Find where the given text appears and provide that cell's center as (X, Y) coordinate. 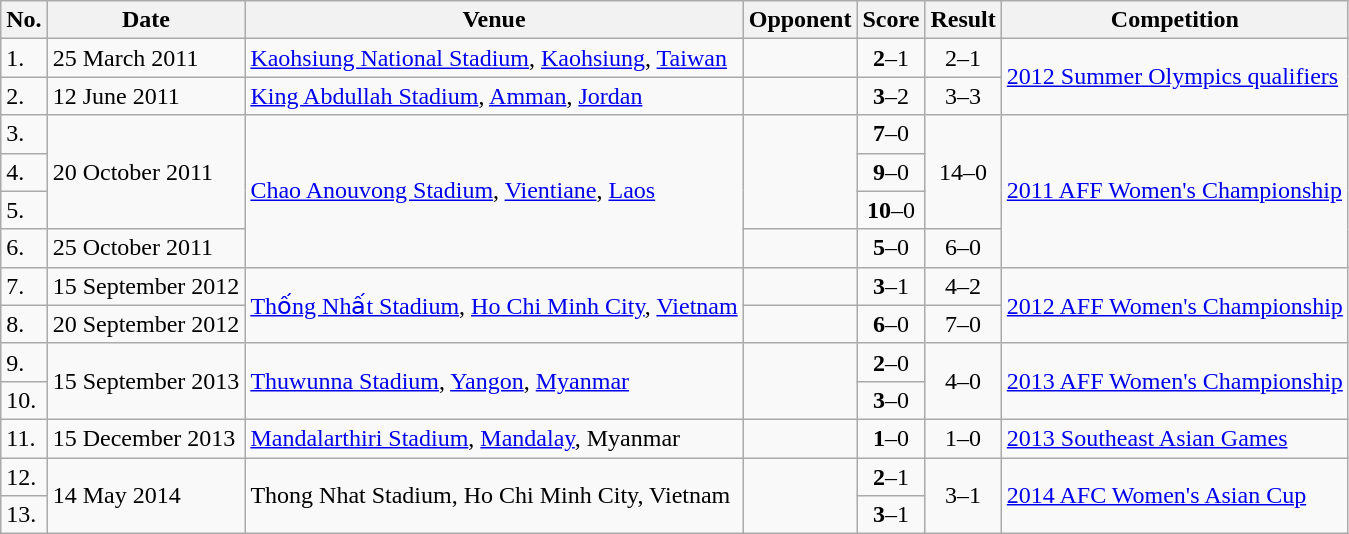
2013 AFF Women's Championship (1174, 381)
Mandalarthiri Stadium, Mandalay, Myanmar (494, 438)
20 October 2011 (146, 172)
6. (24, 248)
4. (24, 172)
2012 AFF Women's Championship (1174, 305)
25 October 2011 (146, 248)
King Abdullah Stadium, Amman, Jordan (494, 96)
No. (24, 20)
Thống Nhất Stadium, Ho Chi Minh City, Vietnam (494, 305)
10–0 (891, 210)
Thuwunna Stadium, Yangon, Myanmar (494, 381)
9–0 (891, 172)
9. (24, 362)
Opponent (800, 20)
11. (24, 438)
3–2 (891, 96)
25 March 2011 (146, 58)
7. (24, 286)
Date (146, 20)
Venue (494, 20)
1. (24, 58)
Kaohsiung National Stadium, Kaohsiung, Taiwan (494, 58)
14 May 2014 (146, 496)
12 June 2011 (146, 96)
13. (24, 515)
2011 AFF Women's Championship (1174, 191)
2013 Southeast Asian Games (1174, 438)
4–2 (963, 286)
14–0 (963, 172)
15 September 2013 (146, 381)
5. (24, 210)
10. (24, 400)
Result (963, 20)
15 December 2013 (146, 438)
15 September 2012 (146, 286)
3. (24, 134)
Competition (1174, 20)
8. (24, 324)
2014 AFC Women's Asian Cup (1174, 496)
5–0 (891, 248)
3–3 (963, 96)
12. (24, 477)
4–0 (963, 381)
20 September 2012 (146, 324)
2. (24, 96)
2012 Summer Olympics qualifiers (1174, 77)
2–0 (891, 362)
3–0 (891, 400)
Thong Nhat Stadium, Ho Chi Minh City, Vietnam (494, 496)
Score (891, 20)
Chao Anouvong Stadium, Vientiane, Laos (494, 191)
